Return [X, Y] of the center of cell containing provided text 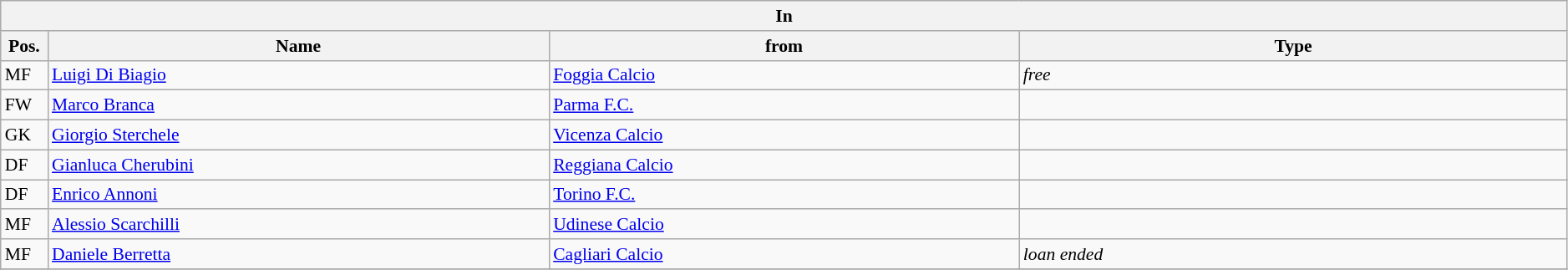
Luigi Di Biagio [298, 75]
Alessio Scarchilli [298, 225]
FW [24, 105]
Reggiana Calcio [784, 165]
Udinese Calcio [784, 225]
Type [1293, 46]
Giorgio Sterchele [298, 135]
GK [24, 135]
Parma F.C. [784, 105]
Pos. [24, 46]
Daniele Berretta [298, 254]
In [784, 16]
loan ended [1293, 254]
Foggia Calcio [784, 75]
Enrico Annoni [298, 195]
Gianluca Cherubini [298, 165]
Marco Branca [298, 105]
from [784, 46]
Vicenza Calcio [784, 135]
Torino F.C. [784, 195]
free [1293, 75]
Cagliari Calcio [784, 254]
Name [298, 46]
